Capture the cell that displays the provided text and extract its (x, y) central coordinate. 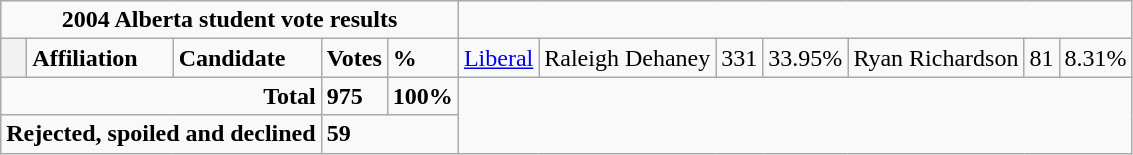
975 (354, 96)
81 (1042, 58)
Rejected, spoiled and declined (161, 134)
2004 Alberta student vote results (230, 20)
Total (161, 96)
59 (390, 134)
Ryan Richardson (936, 58)
100% (422, 96)
331 (740, 58)
Votes (354, 58)
Liberal (498, 58)
8.31% (1096, 58)
Affiliation (100, 58)
Candidate (247, 58)
% (422, 58)
33.95% (806, 58)
Raleigh Dehaney (628, 58)
